From the cell containing the given text, extract its center point as (X, Y) coordinate. 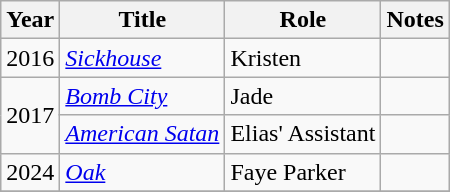
2017 (30, 115)
Faye Parker (303, 172)
Year (30, 20)
Jade (303, 96)
Kristen (303, 58)
2016 (30, 58)
Elias' Assistant (303, 134)
Sickhouse (142, 58)
Title (142, 20)
2024 (30, 172)
Notes (415, 20)
Bomb City (142, 96)
Role (303, 20)
American Satan (142, 134)
Oak (142, 172)
